Search for the cell housing the specified text and yield its [x, y] center coordinate. 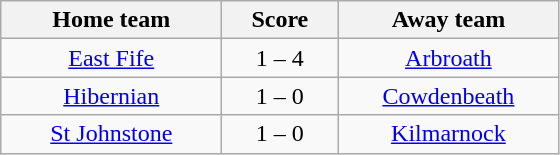
Hibernian [112, 96]
1 – 4 [280, 58]
St Johnstone [112, 134]
Score [280, 20]
East Fife [112, 58]
Kilmarnock [448, 134]
Arbroath [448, 58]
Away team [448, 20]
Home team [112, 20]
Cowdenbeath [448, 96]
